Find where the given text appears and provide that cell's center as [x, y] coordinate. 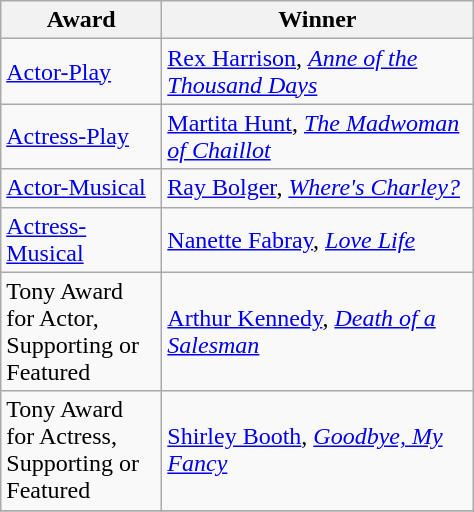
Award [82, 20]
Shirley Booth, Goodbye, My Fancy [318, 450]
Rex Harrison, Anne of the Thousand Days [318, 72]
Tony Award for Actress, Supporting or Featured [82, 450]
Ray Bolger, Where's Charley? [318, 188]
Arthur Kennedy, Death of a Salesman [318, 332]
Nanette Fabray, Love Life [318, 240]
Actor-Musical [82, 188]
Tony Award for Actor, Supporting or Featured [82, 332]
Winner [318, 20]
Actress-Musical [82, 240]
Actress-Play [82, 136]
Martita Hunt, The Madwoman of Chaillot [318, 136]
Actor-Play [82, 72]
